Search for the cell housing the specified text and yield its (X, Y) center coordinate. 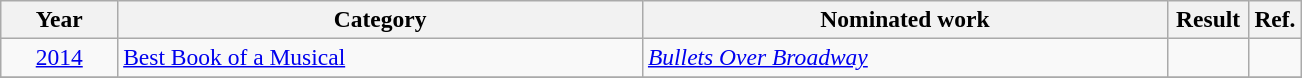
Nominated work (906, 19)
Best Book of a Musical (380, 57)
Bullets Over Broadway (906, 57)
Ref. (1275, 19)
Result (1208, 19)
Category (380, 19)
2014 (60, 57)
Year (60, 19)
